Scan for the cell matching the given text and deliver its (x, y) coordinate at center. 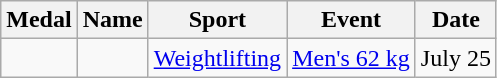
Men's 62 kg (352, 58)
Sport (217, 20)
Event (352, 20)
July 25 (456, 58)
Weightlifting (217, 58)
Date (456, 20)
Medal (39, 20)
Name (112, 20)
